Detect which cell encompasses the target text, then output its (X, Y) center coordinate. 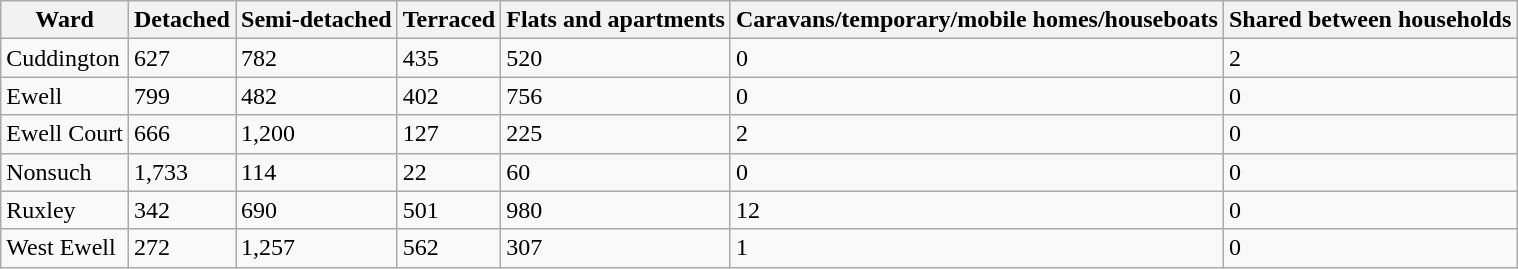
1,200 (317, 134)
225 (616, 134)
Nonsuch (65, 172)
1,733 (182, 172)
Terraced (448, 20)
1 (976, 248)
Cuddington (65, 58)
Semi-detached (317, 20)
520 (616, 58)
690 (317, 210)
435 (448, 58)
Ewell (65, 96)
114 (317, 172)
Detached (182, 20)
627 (182, 58)
Ewell Court (65, 134)
799 (182, 96)
127 (448, 134)
22 (448, 172)
272 (182, 248)
782 (317, 58)
Shared between households (1370, 20)
501 (448, 210)
1,257 (317, 248)
Ward (65, 20)
60 (616, 172)
666 (182, 134)
Ruxley (65, 210)
980 (616, 210)
342 (182, 210)
Caravans/temporary/mobile homes/houseboats (976, 20)
482 (317, 96)
307 (616, 248)
402 (448, 96)
12 (976, 210)
756 (616, 96)
West Ewell (65, 248)
562 (448, 248)
Flats and apartments (616, 20)
